Pinpoint the cell where the given text exists, returning its (x, y) midpoint coordinate. 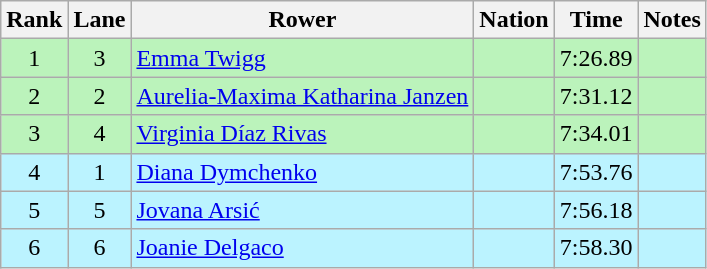
Rower (302, 20)
7:56.18 (596, 210)
Virginia Díaz Rivas (302, 134)
Nation (514, 20)
7:26.89 (596, 58)
Emma Twigg (302, 58)
Diana Dymchenko (302, 172)
Rank (34, 20)
Aurelia-Maxima Katharina Janzen (302, 96)
Jovana Arsić (302, 210)
Notes (672, 20)
Time (596, 20)
Joanie Delgaco (302, 248)
7:58.30 (596, 248)
Lane (100, 20)
7:53.76 (596, 172)
7:31.12 (596, 96)
7:34.01 (596, 134)
